From the cell containing the given text, extract its center point as (x, y) coordinate. 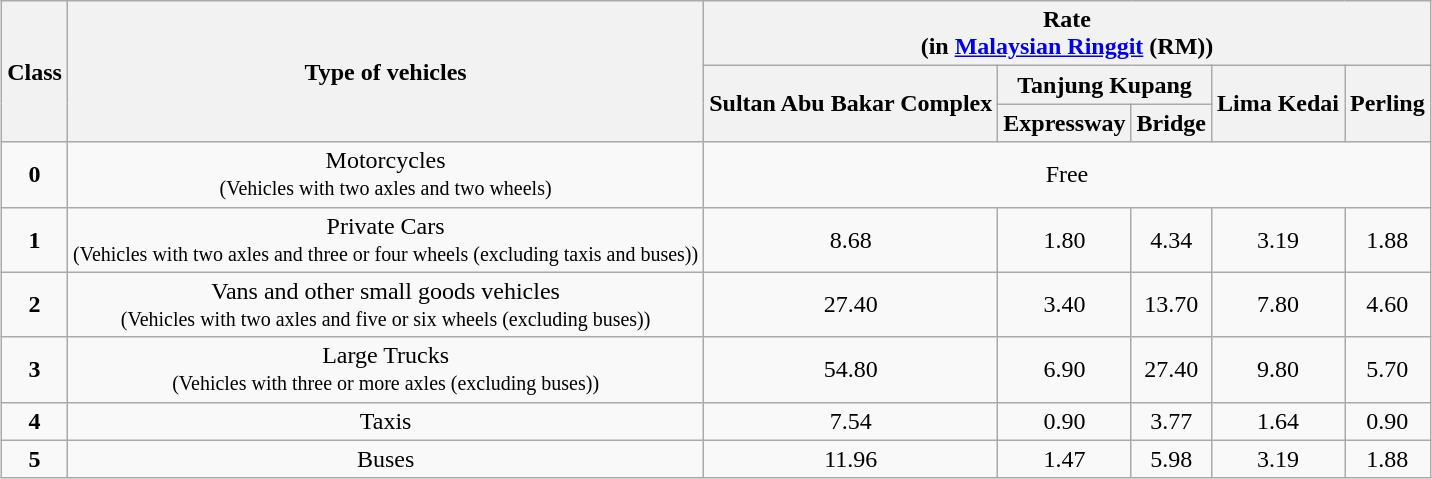
Lima Kedai (1278, 104)
2 (35, 304)
1.80 (1064, 240)
9.80 (1278, 370)
3.77 (1171, 421)
6.90 (1064, 370)
3 (35, 370)
Bridge (1171, 123)
Tanjung Kupang (1105, 85)
Type of vehicles (385, 72)
Taxis (385, 421)
Perling (1388, 104)
5.70 (1388, 370)
Expressway (1064, 123)
Class (35, 72)
13.70 (1171, 304)
Vans and other small goods vehicles(Vehicles with two axles and five or six wheels (excluding buses)) (385, 304)
1.64 (1278, 421)
0 (35, 174)
Private Cars(Vehicles with two axles and three or four wheels (excluding taxis and buses)) (385, 240)
5.98 (1171, 459)
4.60 (1388, 304)
Large Trucks(Vehicles with three or more axles (excluding buses)) (385, 370)
8.68 (851, 240)
Buses (385, 459)
7.54 (851, 421)
Rate(in Malaysian Ringgit (RM)) (1068, 34)
7.80 (1278, 304)
Sultan Abu Bakar Complex (851, 104)
Free (1068, 174)
1 (35, 240)
11.96 (851, 459)
5 (35, 459)
4 (35, 421)
3.40 (1064, 304)
4.34 (1171, 240)
1.47 (1064, 459)
Motorcycles(Vehicles with two axles and two wheels) (385, 174)
54.80 (851, 370)
